Determine the [X, Y] coordinate at the center of the cell enclosing the given text.  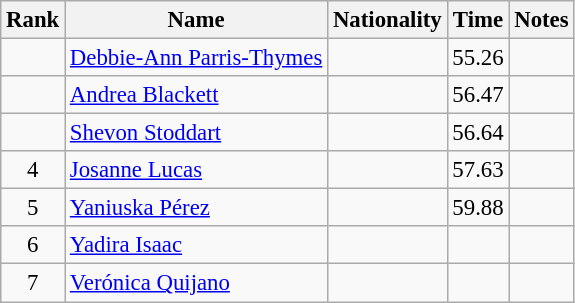
4 [33, 170]
Name [196, 20]
59.88 [478, 208]
56.64 [478, 133]
55.26 [478, 58]
Shevon Stoddart [196, 133]
Debbie-Ann Parris-Thymes [196, 58]
57.63 [478, 170]
Notes [542, 20]
7 [33, 283]
Time [478, 20]
Josanne Lucas [196, 170]
56.47 [478, 95]
Verónica Quijano [196, 283]
6 [33, 245]
Yaniuska Pérez [196, 208]
Nationality [388, 20]
Andrea Blackett [196, 95]
Yadira Isaac [196, 245]
5 [33, 208]
Rank [33, 20]
